Search for the cell housing the specified text and yield its (x, y) center coordinate. 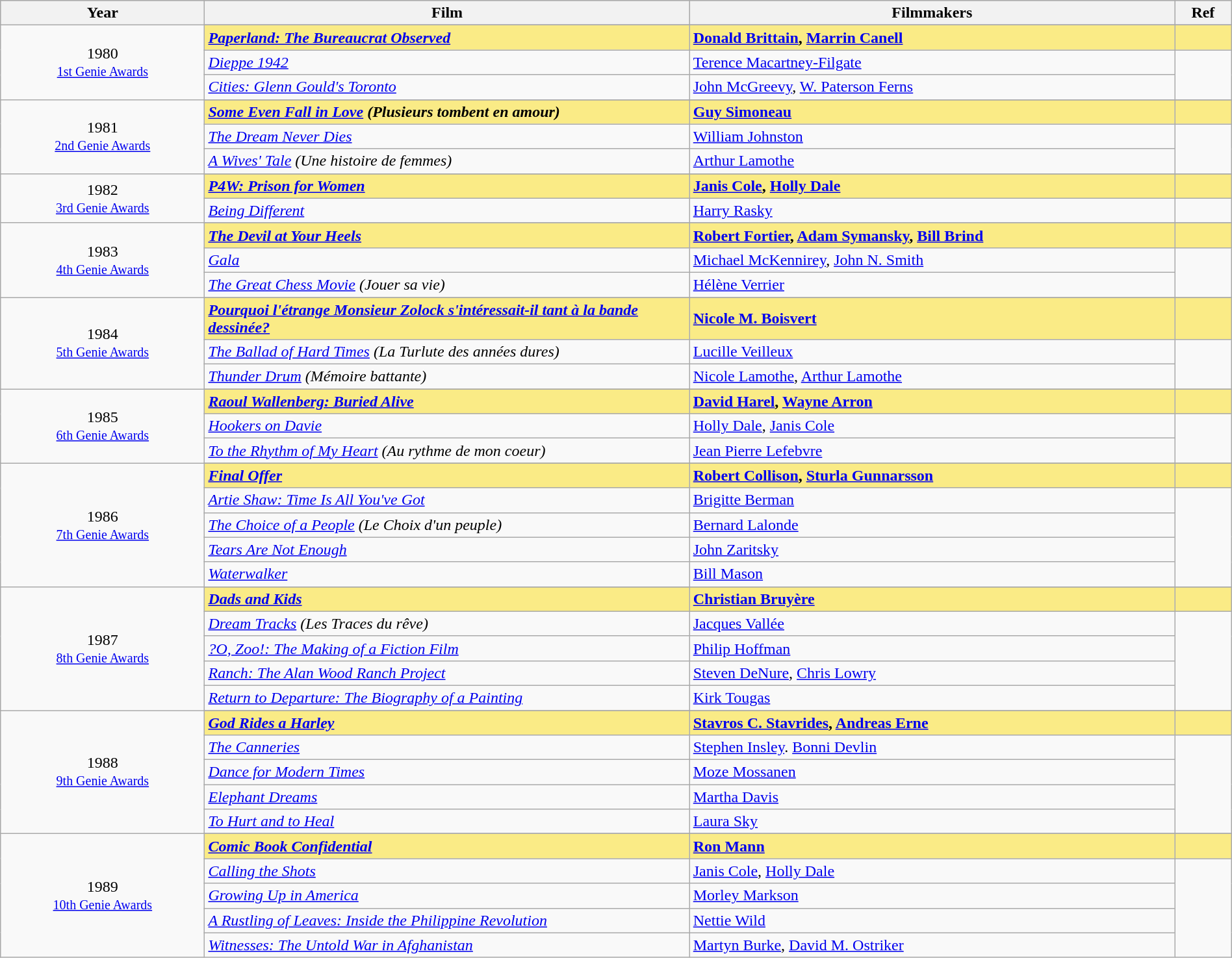
Lucille Veilleux (932, 352)
The Devil at Your Heels (447, 235)
?O, Zoo!: The Making of a Fiction Film (447, 648)
1988 9th Genie Awards (103, 772)
Steven DeNure, Chris Lowry (932, 673)
Hélène Verrier (932, 284)
Brigitte Berman (932, 500)
The Ballad of Hard Times (La Turlute des années dures) (447, 352)
1989 10th Genie Awards (103, 896)
The Dream Never Dies (447, 136)
William Johnston (932, 136)
Laura Sky (932, 822)
Ranch: The Alan Wood Ranch Project (447, 673)
To the Rhythm of My Heart (Au rythme de mon coeur) (447, 451)
Philip Hoffman (932, 648)
Dream Tracks (Les Traces du rêve) (447, 624)
Elephant Dreams (447, 797)
Jean Pierre Lefebvre (932, 451)
Some Even Fall in Love (Plusieurs tombent en amour) (447, 112)
Tears Are Not Enough (447, 549)
The Choice of a People (Le Choix d'un peuple) (447, 525)
1980 1st Genie Awards (103, 62)
1985 6th Genie Awards (103, 426)
Holly Dale, Janis Cole (932, 426)
Waterwalker (447, 574)
1984 5th Genie Awards (103, 343)
Nicole Lamothe, Arthur Lamothe (932, 377)
Ron Mann (932, 846)
Artie Shaw: Time Is All You've Got (447, 500)
Growing Up in America (447, 896)
Michael McKennirey, John N. Smith (932, 260)
Dads and Kids (447, 599)
Calling the Shots (447, 871)
Dieppe 1942 (447, 62)
1986 7th Genie Awards (103, 525)
The Canneries (447, 748)
Comic Book Confidential (447, 846)
Year (103, 13)
David Harel, Wayne Arron (932, 401)
Nicole M. Boisvert (932, 318)
A Wives' Tale (Une histoire de femmes) (447, 161)
Cities: Glenn Gould's Toronto (447, 87)
To Hurt and to Heal (447, 822)
Nettie Wild (932, 920)
1987 8th Genie Awards (103, 648)
Witnesses: The Untold War in Afghanistan (447, 945)
Donald Brittain, Marrin Canell (932, 38)
Filmmakers (932, 13)
1983 4th Genie Awards (103, 260)
Final Offer (447, 475)
Bill Mason (932, 574)
Return to Departure: The Biography of a Painting (447, 698)
The Great Chess Movie (Jouer sa vie) (447, 284)
John Zaritsky (932, 549)
Stavros C. Stavrides, Andreas Erne (932, 723)
Arthur Lamothe (932, 161)
Hookers on Davie (447, 426)
Bernard Lalonde (932, 525)
Film (447, 13)
John McGreevy, W. Paterson Ferns (932, 87)
Stephen Insley. Bonni Devlin (932, 748)
Raoul Wallenberg: Buried Alive (447, 401)
Dance for Modern Times (447, 772)
Morley Markson (932, 896)
Harry Rasky (932, 210)
Kirk Tougas (932, 698)
Thunder Drum (Mémoire battante) (447, 377)
Gala (447, 260)
A Rustling of Leaves: Inside the Philippine Revolution (447, 920)
Pourquoi l'étrange Monsieur Zolock s'intéressait-il tant à la bande dessinée? (447, 318)
Moze Mossanen (932, 772)
Guy Simoneau (932, 112)
Robert Collison, Sturla Gunnarsson (932, 475)
P4W: Prison for Women (447, 186)
Robert Fortier, Adam Symansky, Bill Brind (932, 235)
Being Different (447, 210)
Ref (1203, 13)
1981 2nd Genie Awards (103, 136)
Paperland: The Bureaucrat Observed (447, 38)
Christian Bruyère (932, 599)
Jacques Vallée (932, 624)
Terence Macartney-Filgate (932, 62)
1982 3rd Genie Awards (103, 198)
God Rides a Harley (447, 723)
Martyn Burke, David M. Ostriker (932, 945)
Martha Davis (932, 797)
